Provide the (X, Y) coordinate of the cell's center where the given text is located.  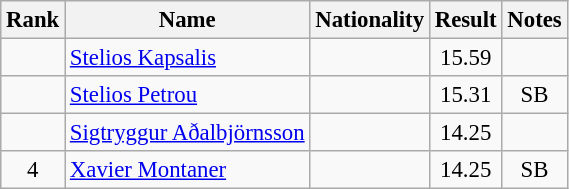
Result (466, 20)
Nationality (370, 20)
Sigtryggur Aðalbjörnsson (188, 133)
15.59 (466, 58)
Stelios Petrou (188, 95)
Notes (534, 20)
Rank (33, 20)
15.31 (466, 95)
Name (188, 20)
Stelios Kapsalis (188, 58)
4 (33, 170)
Xavier Montaner (188, 170)
